For the text-containing cell, return its midpoint in (X, Y) coordinate format. 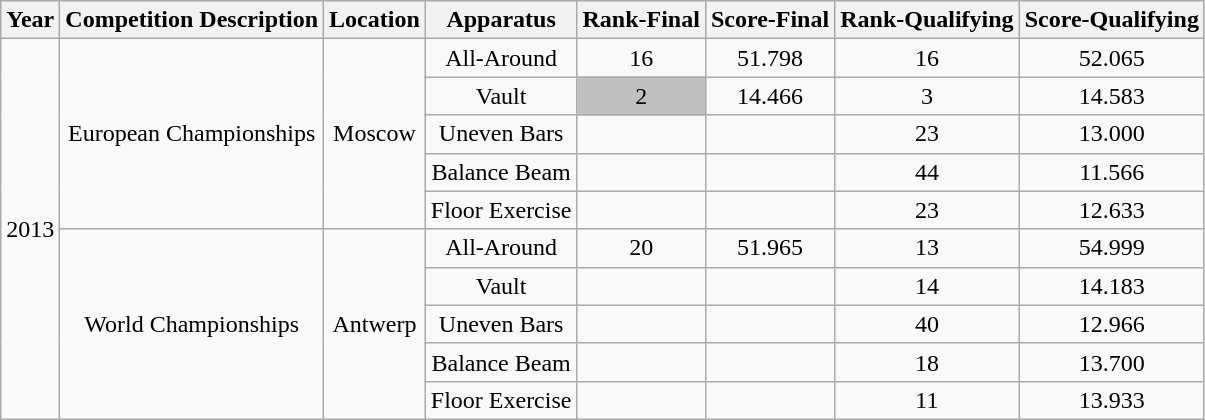
14.183 (1112, 286)
51.798 (770, 58)
Score-Qualifying (1112, 20)
Rank-Qualifying (927, 20)
13.000 (1112, 134)
20 (641, 248)
13 (927, 248)
40 (927, 324)
Moscow (375, 134)
Antwerp (375, 324)
Location (375, 20)
Score-Final (770, 20)
Rank-Final (641, 20)
52.065 (1112, 58)
11.566 (1112, 172)
12.966 (1112, 324)
Competition Description (192, 20)
2 (641, 96)
2013 (30, 230)
13.933 (1112, 400)
14.583 (1112, 96)
13.700 (1112, 362)
11 (927, 400)
12.633 (1112, 210)
European Championships (192, 134)
World Championships (192, 324)
54.999 (1112, 248)
14.466 (770, 96)
14 (927, 286)
18 (927, 362)
Year (30, 20)
51.965 (770, 248)
44 (927, 172)
3 (927, 96)
Apparatus (501, 20)
